From the cell containing the given text, extract its center point as (X, Y) coordinate. 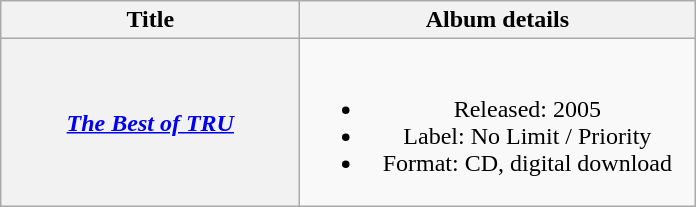
Title (150, 20)
Album details (498, 20)
Released: 2005Label: No Limit / PriorityFormat: CD, digital download (498, 122)
The Best of TRU (150, 122)
